Determine the (x, y) coordinate at the center of the cell enclosing the given text.  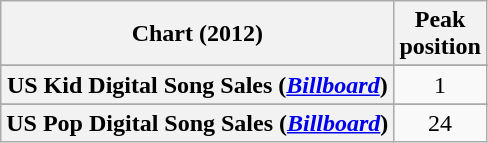
Peakposition (440, 34)
1 (440, 85)
Chart (2012) (198, 34)
24 (440, 123)
US Pop Digital Song Sales (Billboard) (198, 123)
US Kid Digital Song Sales (Billboard) (198, 85)
